Provide the (x, y) coordinate of the cell's center where the given text is located.  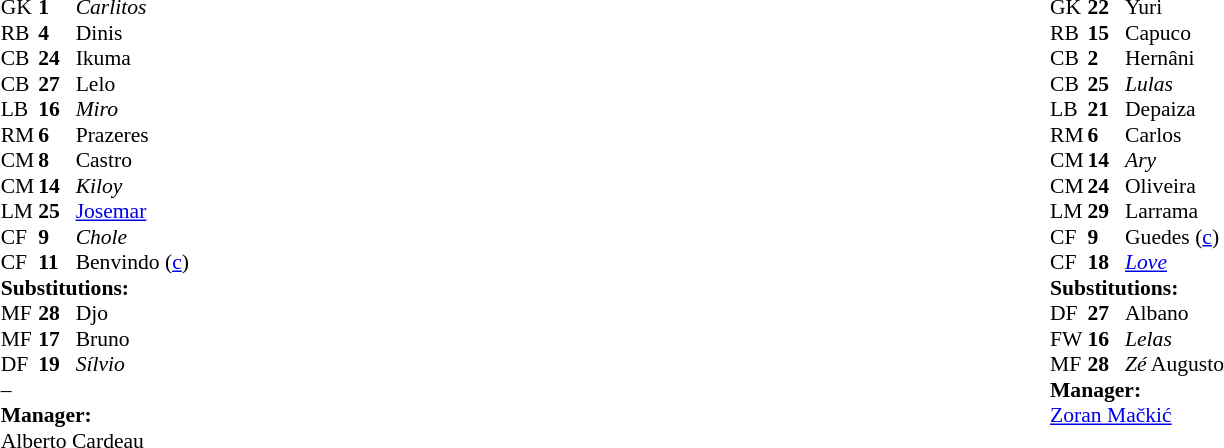
Kiloy (132, 186)
Zé Augusto (1174, 365)
Oliveira (1174, 186)
Sílvio (132, 365)
29 (1107, 211)
2 (1107, 59)
Miro (132, 109)
4 (57, 33)
Dinis (132, 33)
Larrama (1174, 211)
Carlos (1174, 135)
8 (57, 161)
Lulas (1174, 84)
Love (1174, 263)
Hernâni (1174, 59)
Lelas (1174, 339)
Benvindo (c) (132, 263)
Albano (1174, 313)
Josemar (132, 211)
19 (57, 365)
Prazeres (132, 135)
Ary (1174, 161)
Ikuma (132, 59)
Capuco (1174, 33)
11 (57, 263)
– (20, 390)
17 (57, 339)
Chole (132, 237)
Bruno (132, 339)
15 (1107, 33)
Depaiza (1174, 109)
Djo (132, 313)
Castro (132, 161)
Guedes (c) (1174, 237)
FW (1069, 339)
Lelo (132, 84)
21 (1107, 109)
18 (1107, 263)
Zoran Mačkić (1137, 415)
